Return the (X, Y) coordinate for the center point of the cell that contains the specified text.  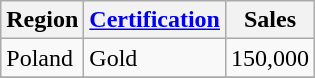
Sales (270, 20)
Poland (42, 58)
150,000 (270, 58)
Certification (155, 20)
Region (42, 20)
Gold (155, 58)
